Scan for the cell matching the given text and deliver its [x, y] coordinate at center. 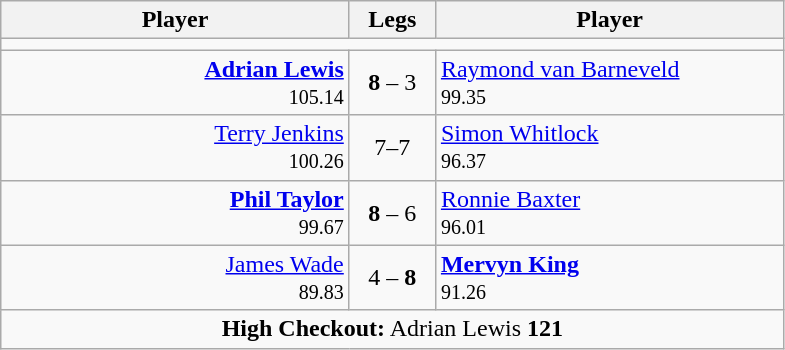
8 – 6 [392, 212]
Ronnie Baxter 96.01 [610, 212]
7–7 [392, 148]
Adrian Lewis 105.14 [176, 82]
4 – 8 [392, 278]
Phil Taylor 99.67 [176, 212]
Raymond van Barneveld 99.35 [610, 82]
8 – 3 [392, 82]
Legs [392, 20]
James Wade 89.83 [176, 278]
High Checkout: Adrian Lewis 121 [392, 329]
Mervyn King 91.26 [610, 278]
Simon Whitlock 96.37 [610, 148]
Terry Jenkins 100.26 [176, 148]
